Return [X, Y] of the center of cell containing provided text 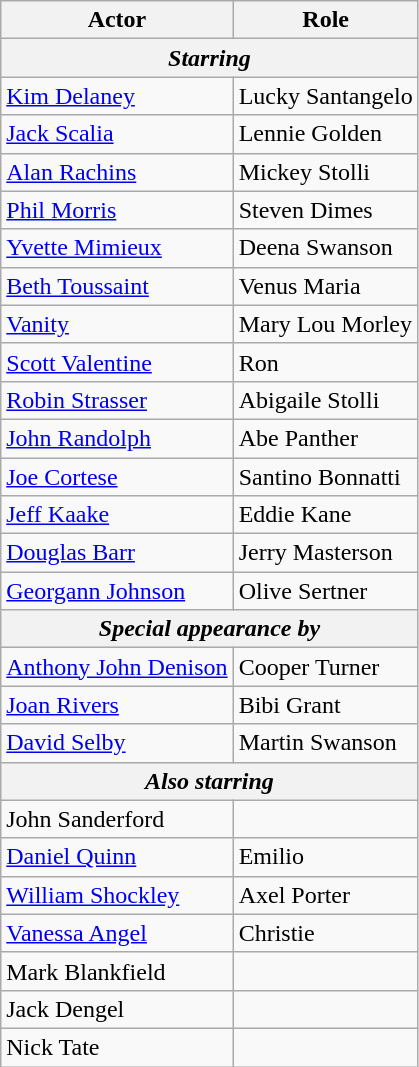
Venus Maria [326, 286]
Lucky Santangelo [326, 96]
Ron [326, 362]
Joe Cortese [117, 477]
Cooper Turner [326, 667]
Vanity [117, 324]
Alan Rachins [117, 172]
Steven Dimes [326, 210]
Santino Bonnatti [326, 477]
Special appearance by [210, 629]
Vanessa Angel [117, 933]
Scott Valentine [117, 362]
Starring [210, 58]
Jack Scalia [117, 134]
Eddie Kane [326, 515]
Daniel Quinn [117, 857]
Georgann Johnson [117, 591]
Anthony John Denison [117, 667]
Lennie Golden [326, 134]
Emilio [326, 857]
Beth Toussaint [117, 286]
John Randolph [117, 438]
Abe Panther [326, 438]
Mark Blankfield [117, 971]
Bibi Grant [326, 705]
Role [326, 20]
Mary Lou Morley [326, 324]
William Shockley [117, 895]
Actor [117, 20]
Olive Sertner [326, 591]
Christie [326, 933]
Jerry Masterson [326, 553]
David Selby [117, 743]
Jack Dengel [117, 1009]
Kim Delaney [117, 96]
Joan Rivers [117, 705]
Martin Swanson [326, 743]
Also starring [210, 781]
Nick Tate [117, 1047]
Deena Swanson [326, 248]
Phil Morris [117, 210]
John Sanderford [117, 819]
Abigaile Stolli [326, 400]
Jeff Kaake [117, 515]
Axel Porter [326, 895]
Yvette Mimieux [117, 248]
Robin Strasser [117, 400]
Douglas Barr [117, 553]
Mickey Stolli [326, 172]
